Detect which cell encompasses the target text, then output its (x, y) center coordinate. 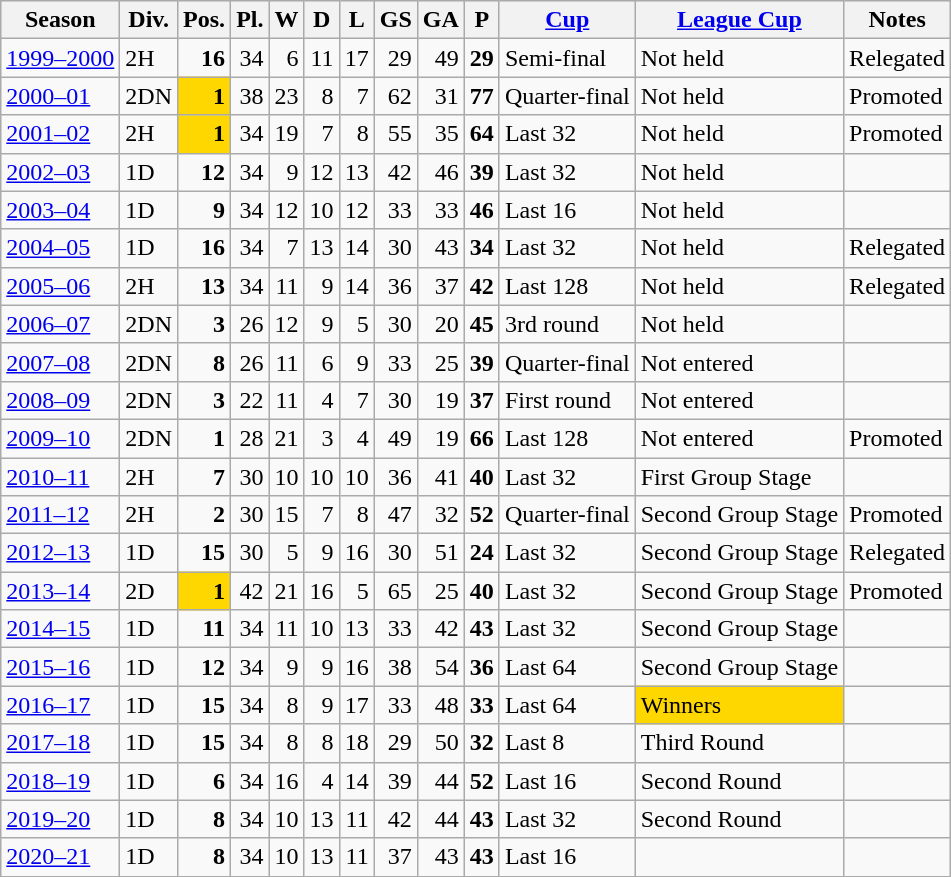
1999–2000 (60, 58)
2009–10 (60, 438)
League Cup (739, 20)
Notes (898, 20)
2013–14 (60, 591)
31 (440, 96)
Last 8 (567, 743)
2003–04 (60, 210)
2D (149, 591)
Semi-final (567, 58)
24 (482, 553)
20 (440, 324)
35 (440, 134)
2019–20 (60, 819)
2011–12 (60, 515)
54 (440, 667)
22 (250, 400)
Third Round (739, 743)
L (356, 20)
2012–13 (60, 553)
47 (396, 515)
65 (396, 591)
18 (356, 743)
2002–03 (60, 172)
50 (440, 743)
2006–07 (60, 324)
2005–06 (60, 286)
2016–17 (60, 705)
First round (567, 400)
28 (250, 438)
45 (482, 324)
77 (482, 96)
GS (396, 20)
23 (286, 96)
Div. (149, 20)
2008–09 (60, 400)
GA (440, 20)
55 (396, 134)
Season (60, 20)
2015–16 (60, 667)
62 (396, 96)
P (482, 20)
Winners (739, 705)
2020–21 (60, 857)
2 (204, 515)
2010–11 (60, 477)
2007–08 (60, 362)
66 (482, 438)
48 (440, 705)
D (322, 20)
Pl. (250, 20)
Pos. (204, 20)
64 (482, 134)
2004–05 (60, 248)
2000–01 (60, 96)
2001–02 (60, 134)
2014–15 (60, 629)
51 (440, 553)
W (286, 20)
41 (440, 477)
2018–19 (60, 781)
Cup (567, 20)
First Group Stage (739, 477)
2017–18 (60, 743)
3rd round (567, 324)
